Capture the cell that displays the provided text and extract its (x, y) central coordinate. 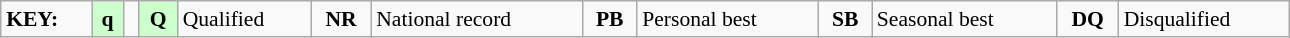
National record (476, 19)
Qualified (244, 19)
KEY: (46, 19)
q (108, 19)
Seasonal best (964, 19)
Personal best (728, 19)
DQ (1088, 19)
Q (158, 19)
SB (846, 19)
Disqualified (1204, 19)
NR (341, 19)
PB (610, 19)
